Search for the cell housing the specified text and yield its (X, Y) center coordinate. 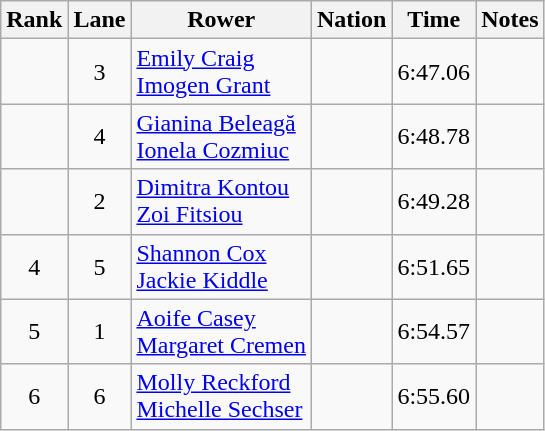
Emily CraigImogen Grant (222, 72)
Dimitra KontouZoi Fitsiou (222, 202)
6:55.60 (434, 396)
1 (100, 332)
Aoife CaseyMargaret Cremen (222, 332)
6:51.65 (434, 266)
Notes (510, 20)
Lane (100, 20)
2 (100, 202)
Gianina BeleagăIonela Cozmiuc (222, 136)
6:47.06 (434, 72)
Rower (222, 20)
Molly ReckfordMichelle Sechser (222, 396)
Time (434, 20)
6:49.28 (434, 202)
6:54.57 (434, 332)
Rank (34, 20)
Shannon CoxJackie Kiddle (222, 266)
6:48.78 (434, 136)
Nation (351, 20)
3 (100, 72)
